From the cell containing the given text, extract its center point as [X, Y] coordinate. 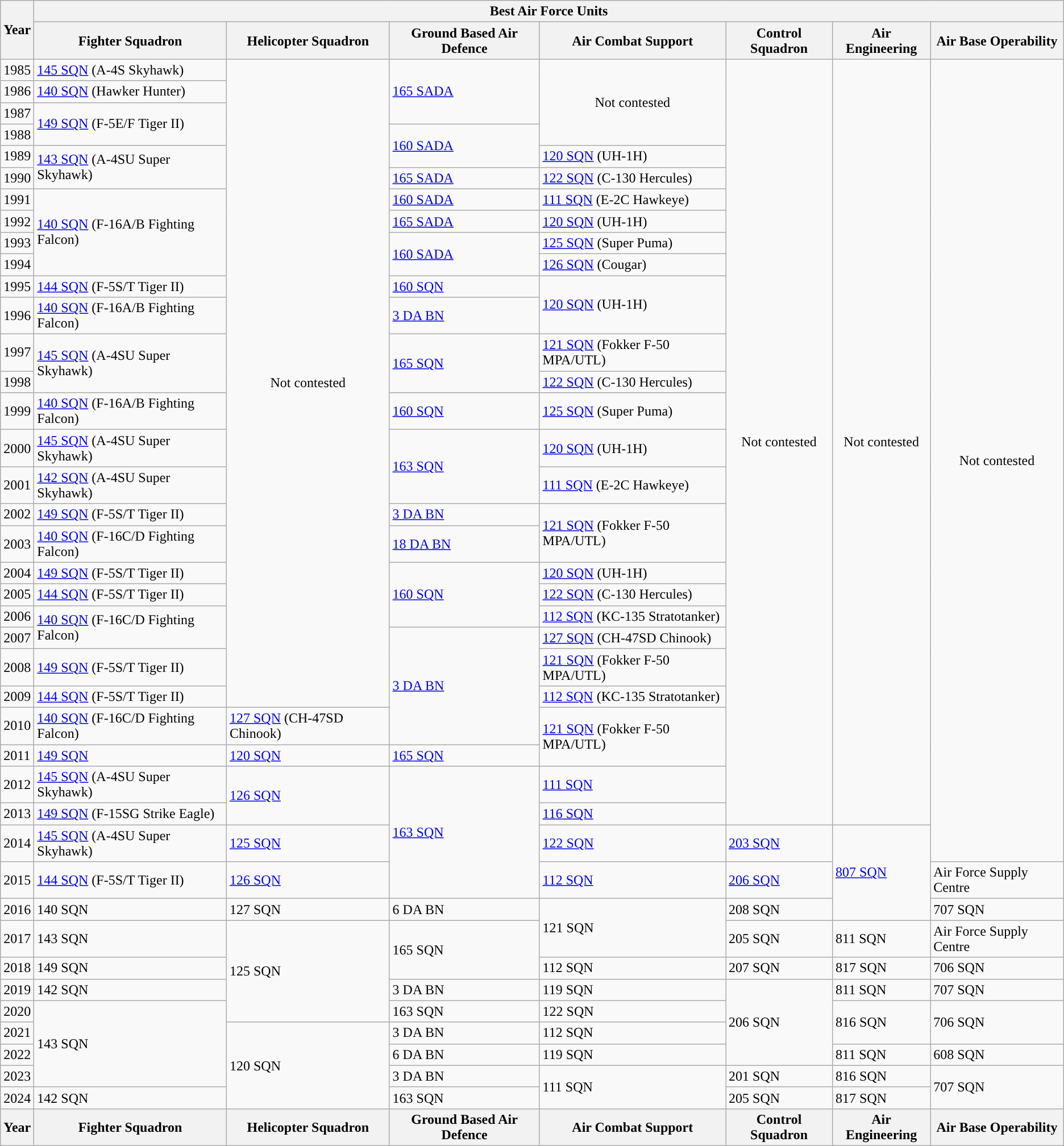
1997 [17, 352]
208 SQN [779, 910]
149 SQN (F-5E/F Tiger II) [131, 124]
1987 [17, 113]
2005 [17, 595]
1995 [17, 286]
2001 [17, 485]
1998 [17, 382]
1993 [17, 243]
207 SQN [779, 968]
2011 [17, 755]
145 SQN (A-4S Skyhawk) [131, 70]
2014 [17, 844]
2017 [17, 939]
140 SQN [131, 910]
2020 [17, 1011]
1994 [17, 264]
2010 [17, 725]
2018 [17, 968]
1986 [17, 92]
1990 [17, 178]
127 SQN [308, 910]
2004 [17, 573]
126 SQN (Cougar) [633, 264]
608 SQN [997, 1054]
2007 [17, 638]
2021 [17, 1033]
2016 [17, 910]
121 SQN [633, 928]
2012 [17, 784]
149 SQN (F-15SG Strike Eagle) [131, 814]
1985 [17, 70]
807 SQN [882, 873]
2023 [17, 1076]
140 SQN (Hawker Hunter) [131, 92]
1992 [17, 221]
1999 [17, 412]
2024 [17, 1098]
2019 [17, 990]
203 SQN [779, 844]
201 SQN [779, 1076]
2015 [17, 880]
142 SQN (A-4SU Super Skyhawk) [131, 485]
1989 [17, 156]
Best Air Force Units [549, 11]
1996 [17, 316]
2022 [17, 1054]
2013 [17, 814]
2008 [17, 667]
116 SQN [633, 814]
2000 [17, 448]
2009 [17, 696]
2006 [17, 616]
2003 [17, 543]
18 DA BN [464, 543]
143 SQN (A-4SU Super Skyhawk) [131, 167]
1988 [17, 135]
1991 [17, 200]
2002 [17, 514]
